Capture the cell that displays the provided text and extract its [x, y] central coordinate. 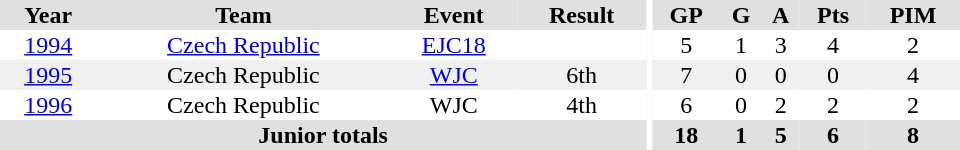
Result [582, 15]
7 [686, 75]
4th [582, 105]
1994 [48, 45]
1995 [48, 75]
Junior totals [323, 135]
6th [582, 75]
18 [686, 135]
Event [454, 15]
EJC18 [454, 45]
G [742, 15]
GP [686, 15]
A [781, 15]
Pts [833, 15]
Team [243, 15]
PIM [913, 15]
3 [781, 45]
1996 [48, 105]
Year [48, 15]
8 [913, 135]
